Output the [X, Y] coordinate of the center of the cell containing the given text.  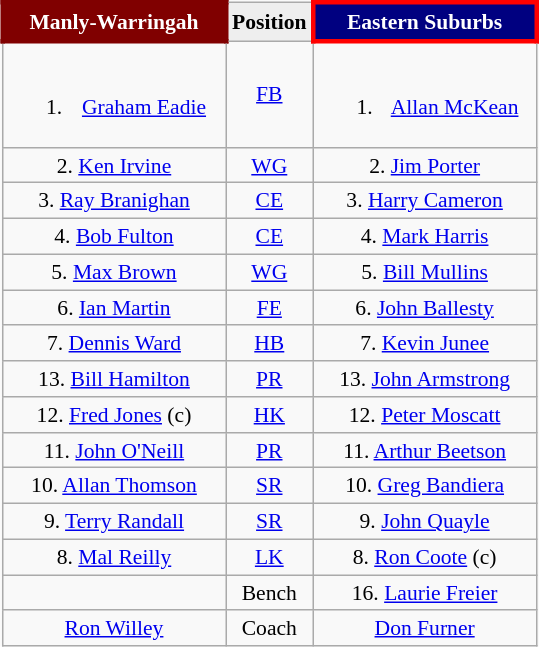
6. John Ballesty [424, 308]
3. Ray Branighan [114, 201]
2. Jim Porter [424, 165]
10. Allan Thomson [114, 486]
Allan McKean [424, 94]
Eastern Suburbs [424, 22]
8. Ron Coote (c) [424, 557]
FE [270, 308]
5. Max Brown [114, 272]
12. Peter Moscatt [424, 415]
7. Dennis Ward [114, 343]
8. Mal Reilly [114, 557]
9. Terry Randall [114, 522]
Ron Willey [114, 628]
4. Bob Fulton [114, 237]
4. Mark Harris [424, 237]
Graham Eadie [114, 94]
FB [270, 94]
Coach [270, 628]
Don Furner [424, 628]
12. Fred Jones (c) [114, 415]
16. Laurie Freier [424, 593]
13. John Armstrong [424, 379]
10. Greg Bandiera [424, 486]
7. Kevin Junee [424, 343]
11. Arthur Beetson [424, 450]
Bench [270, 593]
LK [270, 557]
Manly-Warringah [114, 22]
HK [270, 415]
11. John O'Neill [114, 450]
3. Harry Cameron [424, 201]
9. John Quayle [424, 522]
Position [270, 22]
2. Ken Irvine [114, 165]
HB [270, 343]
6. Ian Martin [114, 308]
13. Bill Hamilton [114, 379]
5. Bill Mullins [424, 272]
